Locate the cell with the specified text and output its (X, Y) center coordinate. 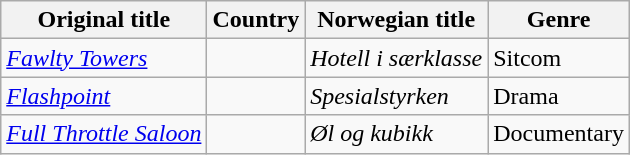
Genre (559, 20)
Spesialstyrken (396, 96)
Drama (559, 96)
Documentary (559, 134)
Sitcom (559, 58)
Hotell i særklasse (396, 58)
Country (256, 20)
Fawlty Towers (104, 58)
Norwegian title (396, 20)
Original title (104, 20)
Øl og kubikk (396, 134)
Full Throttle Saloon (104, 134)
Flashpoint (104, 96)
